Return (X, Y) of the center of cell containing provided text 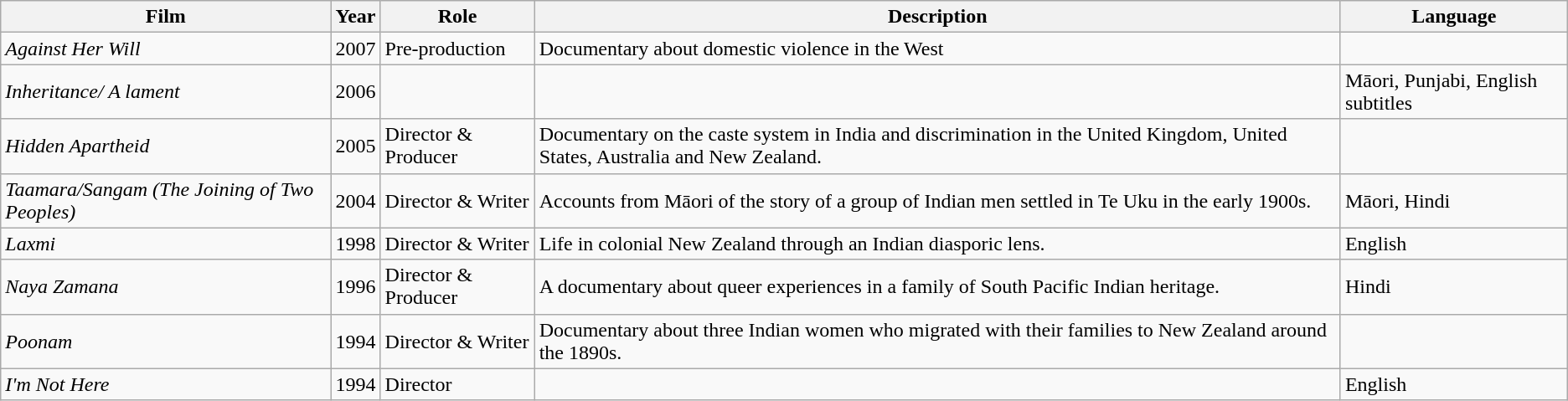
Pre-production (457, 49)
Film (166, 17)
A documentary about queer experiences in a family of South Pacific Indian heritage. (937, 286)
1996 (355, 286)
Documentary about domestic violence in the West (937, 49)
Life in colonial New Zealand through an Indian diasporic lens. (937, 244)
Year (355, 17)
2006 (355, 92)
Documentary about three Indian women who migrated with their families to New Zealand around the 1890s. (937, 342)
I'm Not Here (166, 384)
Māori, Hindi (1454, 201)
2004 (355, 201)
Inheritance/ A lament (166, 92)
Documentary on the caste system in India and discrimination in the United Kingdom, United States, Australia and New Zealand. (937, 146)
Māori, Punjabi, English subtitles (1454, 92)
2005 (355, 146)
Director (457, 384)
Taamara/Sangam (The Joining of Two Peoples) (166, 201)
Against Her Will (166, 49)
Role (457, 17)
Description (937, 17)
Hidden Apartheid (166, 146)
1998 (355, 244)
Poonam (166, 342)
Accounts from Māori of the story of a group of Indian men settled in Te Uku in the early 1900s. (937, 201)
2007 (355, 49)
Language (1454, 17)
Hindi (1454, 286)
Naya Zamana (166, 286)
Laxmi (166, 244)
